Pinpoint the cell where the given text exists, returning its [x, y] midpoint coordinate. 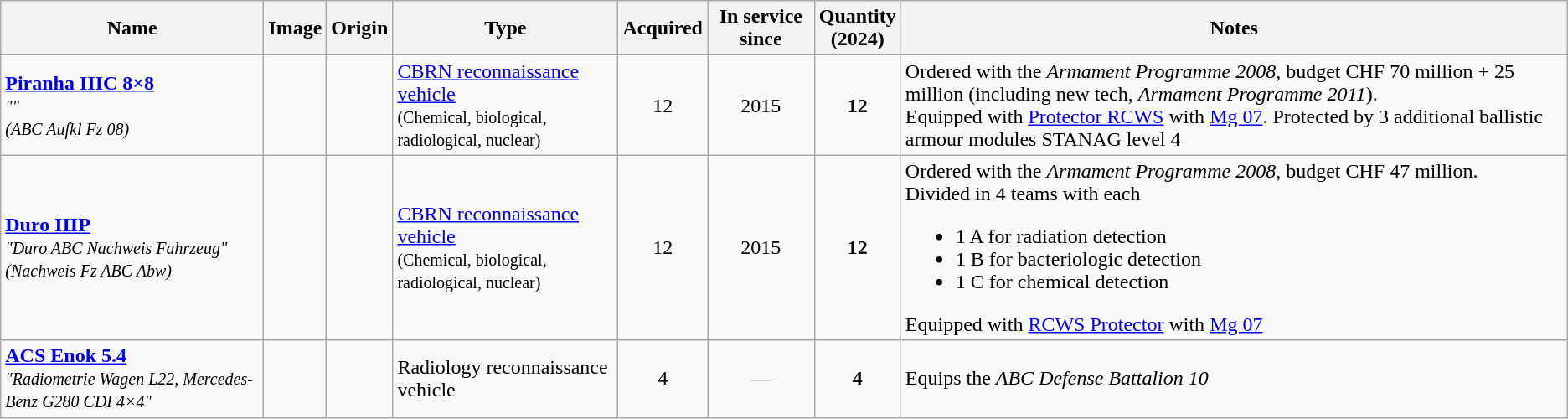
Quantity(2024) [858, 28]
Notes [1234, 28]
Name [132, 28]
Radiology reconnaissance vehicle [506, 379]
Image [295, 28]
In service since [761, 28]
ACS Enok 5.4"Radiometrie Wagen L22, Mercedes-Benz G280 CDI 4×4" [132, 379]
Origin [360, 28]
— [761, 379]
Type [506, 28]
Piranha IIIC 8×8"" (ABC Aufkl Fz 08) [132, 106]
Equips the ABC Defense Battalion 10 [1234, 379]
Acquired [663, 28]
Duro IIIP"Duro ABC Nachweis Fahrzeug" (Nachweis Fz ABC Abw) [132, 248]
